Output the [X, Y] coordinate of the center of the cell containing the given text.  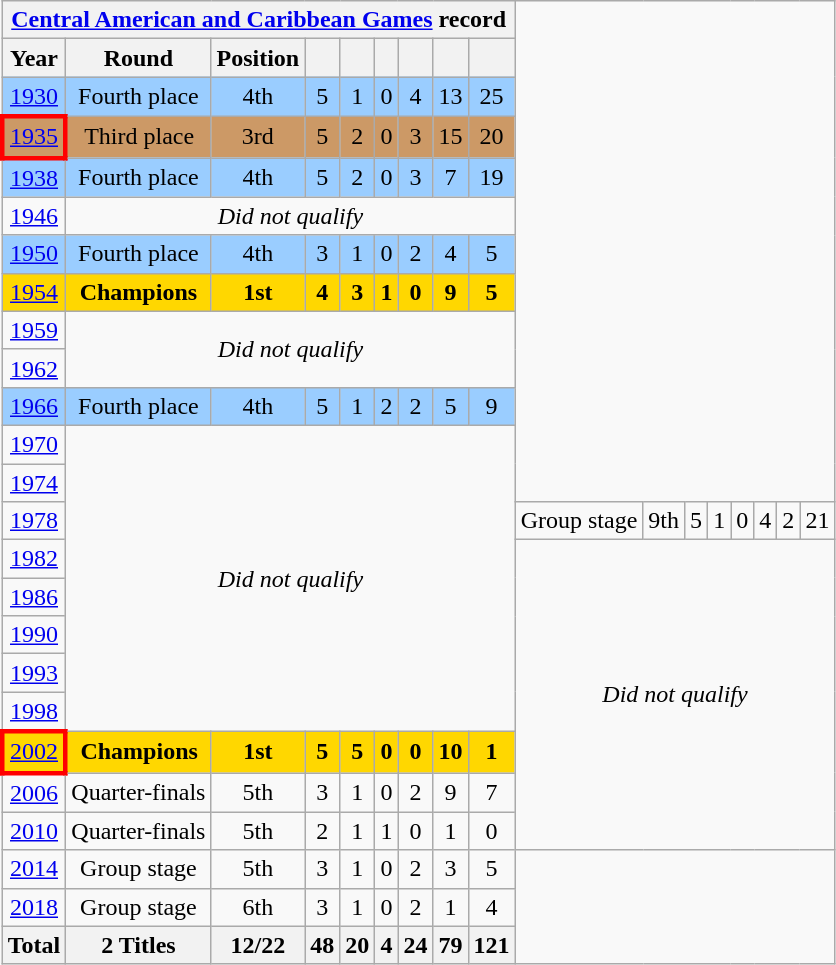
3rd [258, 136]
Round [138, 58]
1982 [34, 559]
15 [450, 136]
1959 [34, 330]
25 [492, 97]
1966 [34, 406]
1930 [34, 97]
1950 [34, 254]
Third place [138, 136]
Year [34, 58]
1946 [34, 216]
6th [258, 907]
12/22 [258, 945]
1993 [34, 673]
13 [450, 97]
2002 [34, 752]
2 Titles [138, 945]
48 [322, 945]
10 [450, 752]
9th [664, 521]
2014 [34, 869]
2010 [34, 831]
Central American and Caribbean Games record [258, 20]
1998 [34, 712]
21 [818, 521]
Position [258, 58]
2018 [34, 907]
19 [492, 178]
1978 [34, 521]
24 [416, 945]
1954 [34, 292]
1962 [34, 368]
1974 [34, 483]
1986 [34, 597]
121 [492, 945]
79 [450, 945]
Total [34, 945]
1970 [34, 444]
1935 [34, 136]
2006 [34, 792]
1938 [34, 178]
1990 [34, 635]
